Return the [x, y] coordinate for the center point of the cell that contains the specified text.  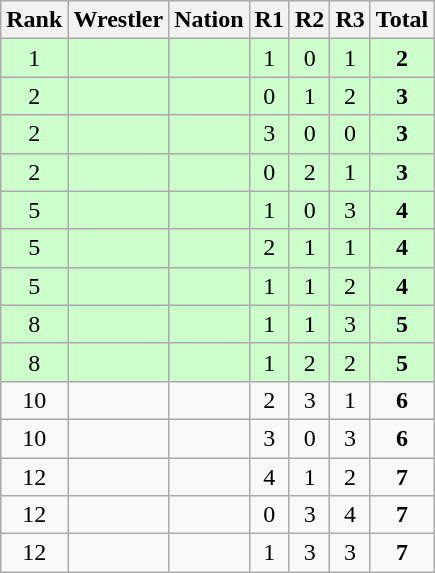
R3 [350, 20]
Wrestler [118, 20]
Rank [34, 20]
Total [402, 20]
R1 [269, 20]
R2 [309, 20]
Nation [209, 20]
